Return [X, Y] of the center of cell containing provided text 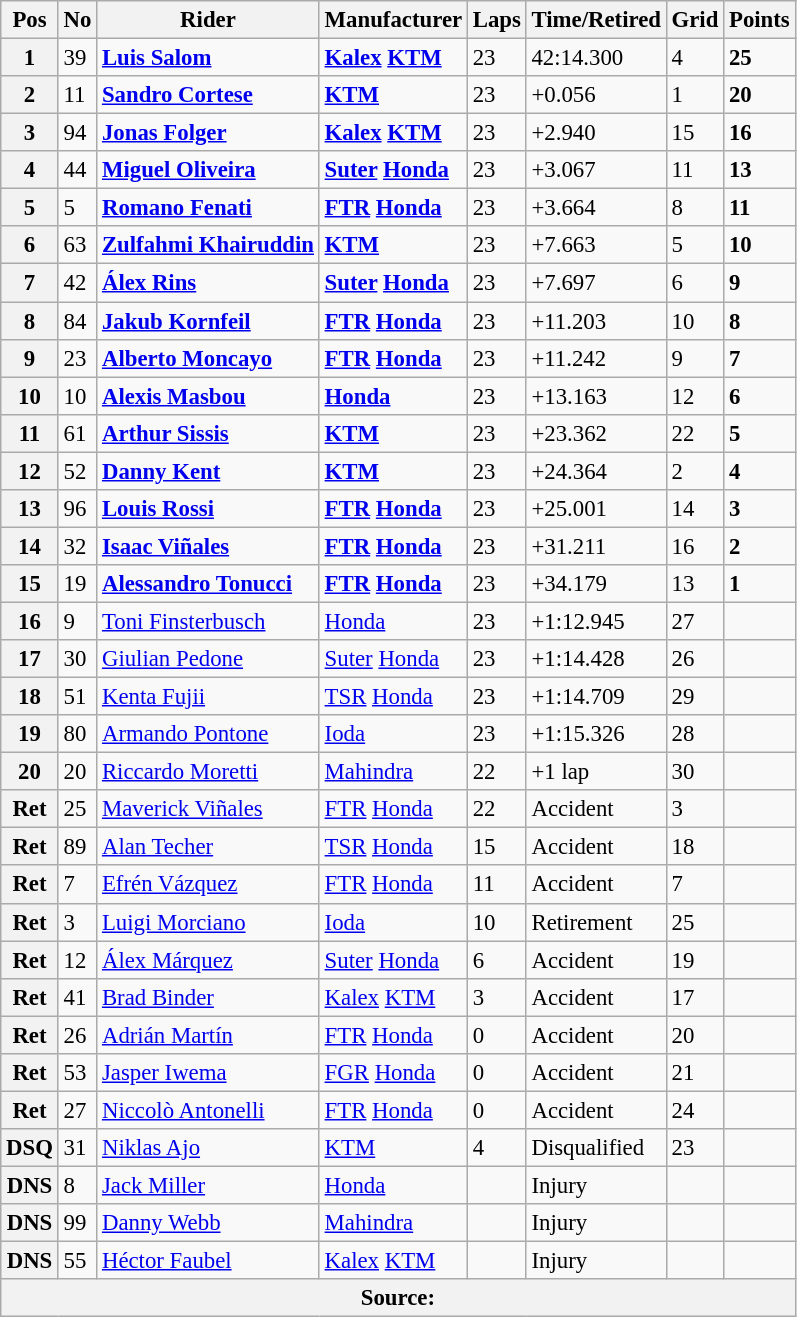
55 [77, 1261]
Adrián Martín [208, 1035]
Niccolò Antonelli [208, 1110]
Isaac Viñales [208, 546]
Laps [496, 20]
Zulfahmi Khairuddin [208, 245]
Pos [30, 20]
Álex Rins [208, 283]
32 [77, 546]
Giulian Pedone [208, 659]
Luigi Morciano [208, 922]
Rider [208, 20]
+7.663 [596, 245]
Riccardo Moretti [208, 772]
Romano Fenati [208, 208]
53 [77, 1073]
+0.056 [596, 95]
Efrén Vázquez [208, 885]
Álex Márquez [208, 960]
+1:14.709 [596, 697]
Louis Rossi [208, 509]
28 [694, 734]
DSQ [30, 1148]
Maverick Viñales [208, 809]
Jack Miller [208, 1185]
Time/Retired [596, 20]
31 [77, 1148]
Points [760, 20]
61 [77, 433]
99 [77, 1223]
+1 lap [596, 772]
+11.203 [596, 321]
42:14.300 [596, 58]
+2.940 [596, 133]
Retirement [596, 922]
39 [77, 58]
Luis Salom [208, 58]
96 [77, 509]
Alexis Masbou [208, 396]
+1:12.945 [596, 621]
52 [77, 471]
Sandro Cortese [208, 95]
Brad Binder [208, 997]
Arthur Sissis [208, 433]
Miguel Oliveira [208, 170]
21 [694, 1073]
Disqualified [596, 1148]
+34.179 [596, 584]
Grid [694, 20]
+13.163 [596, 396]
84 [77, 321]
+1:15.326 [596, 734]
Toni Finsterbusch [208, 621]
+23.362 [596, 433]
Kenta Fujii [208, 697]
80 [77, 734]
51 [77, 697]
Jonas Folger [208, 133]
94 [77, 133]
Alberto Moncayo [208, 358]
+7.697 [596, 283]
Héctor Faubel [208, 1261]
Manufacturer [393, 20]
42 [77, 283]
Niklas Ajo [208, 1148]
Jakub Kornfeil [208, 321]
+24.364 [596, 471]
FGR Honda [393, 1073]
+11.242 [596, 358]
No [77, 20]
Alan Techer [208, 847]
+25.001 [596, 509]
+3.067 [596, 170]
24 [694, 1110]
+31.211 [596, 546]
Danny Webb [208, 1223]
Armando Pontone [208, 734]
89 [77, 847]
Alessandro Tonucci [208, 584]
Danny Kent [208, 471]
+1:14.428 [596, 659]
Jasper Iwema [208, 1073]
+3.664 [596, 208]
41 [77, 997]
29 [694, 697]
63 [77, 245]
44 [77, 170]
Source: [398, 1298]
